Return [X, Y] of the center of cell containing provided text 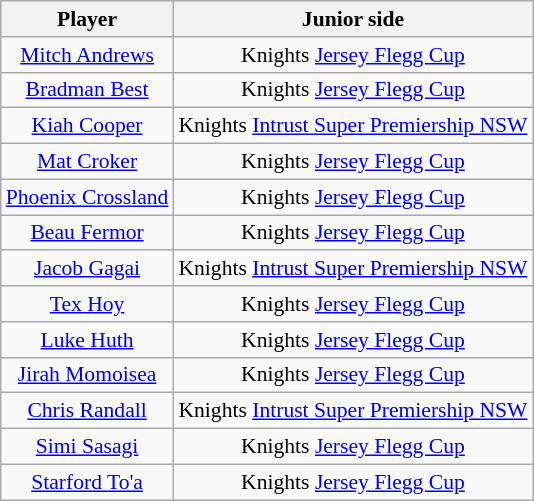
Player [88, 19]
Bradman Best [88, 90]
Mitch Andrews [88, 55]
Mat Croker [88, 162]
Jacob Gagai [88, 269]
Starford To'a [88, 482]
Luke Huth [88, 340]
Beau Fermor [88, 233]
Simi Sasagi [88, 447]
Jirah Momoisea [88, 375]
Tex Hoy [88, 304]
Kiah Cooper [88, 126]
Chris Randall [88, 411]
Junior side [352, 19]
Phoenix Crossland [88, 197]
